Determine the [X, Y] coordinate at the center of the cell enclosing the given text.  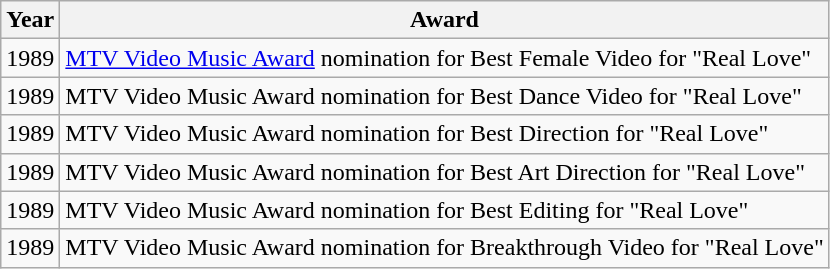
MTV Video Music Award nomination for Best Art Direction for "Real Love" [444, 172]
Year [30, 20]
Award [444, 20]
MTV Video Music Award nomination for Best Dance Video for "Real Love" [444, 96]
MTV Video Music Award nomination for Best Female Video for "Real Love" [444, 58]
MTV Video Music Award nomination for Best Direction for "Real Love" [444, 134]
MTV Video Music Award nomination for Best Editing for "Real Love" [444, 210]
MTV Video Music Award nomination for Breakthrough Video for "Real Love" [444, 248]
